Extract the (x, y) coordinate from the center of the cell holding the provided text.  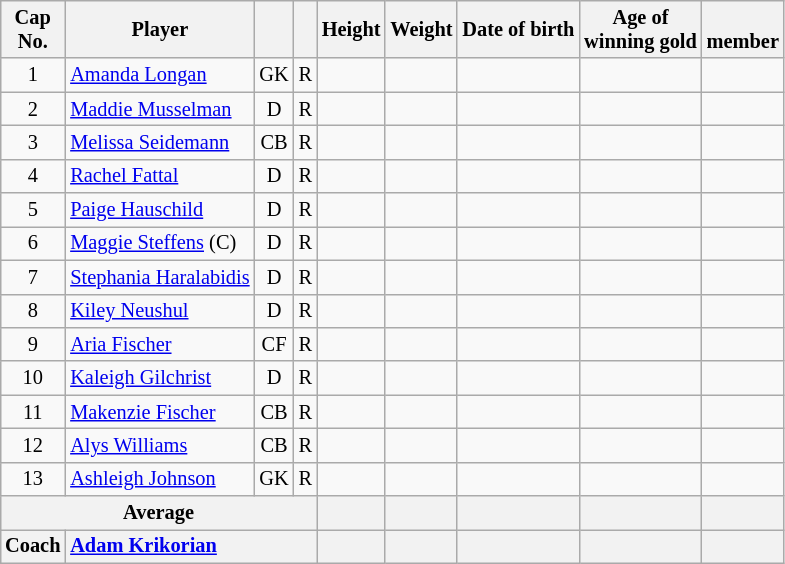
13 (32, 479)
1 (32, 75)
Alys Williams (160, 445)
CF (274, 344)
member (743, 29)
7 (32, 277)
6 (32, 243)
Rachel Fattal (160, 176)
8 (32, 311)
Aria Fischer (160, 344)
Age ofwinning gold (640, 29)
5 (32, 210)
Amanda Longan (160, 75)
Stephania Haralabidis (160, 277)
Kiley Neushul (160, 311)
12 (32, 445)
Maggie Steffens (C) (160, 243)
Ashleigh Johnson (160, 479)
9 (32, 344)
10 (32, 378)
Weight (421, 29)
CapNo. (32, 29)
Average (158, 513)
Melissa Seidemann (160, 142)
Paige Hauschild (160, 210)
2 (32, 109)
3 (32, 142)
Adam Krikorian (191, 546)
Height (352, 29)
Maddie Musselman (160, 109)
Kaleigh Gilchrist (160, 378)
Player (160, 29)
4 (32, 176)
Date of birth (518, 29)
11 (32, 412)
Makenzie Fischer (160, 412)
Coach (32, 546)
